Pinpoint the cell where the given text exists, returning its (X, Y) midpoint coordinate. 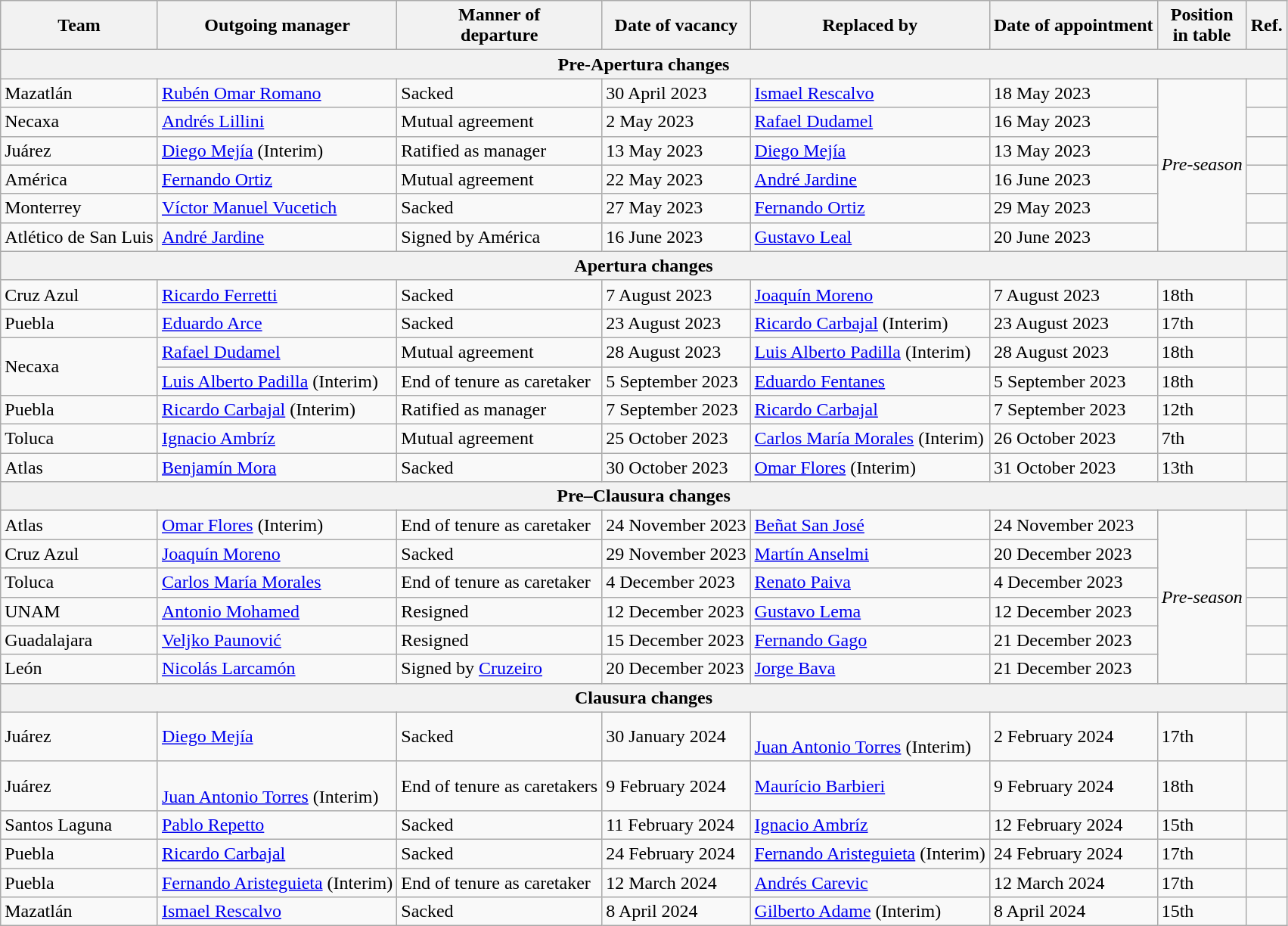
25 October 2023 (676, 439)
Renato Paiva (870, 583)
31 October 2023 (1073, 468)
Signed by América (499, 237)
Pre–Clausura changes (644, 496)
22 May 2023 (676, 179)
26 October 2023 (1073, 439)
Clausura changes (644, 698)
Atlético de San Luis (79, 237)
Fernando Gago (870, 640)
Veljko Paunović (277, 640)
30 October 2023 (676, 468)
Monterrey (79, 208)
Martín Anselmi (870, 554)
7th (1202, 439)
Guadalajara (79, 640)
Position in table (1202, 26)
Diego Mejía (Interim) (277, 151)
Jorge Bava (870, 669)
León (79, 669)
Nicolás Larcamón (277, 669)
30 April 2023 (676, 93)
Signed by Cruzeiro (499, 669)
Santos Laguna (79, 825)
Ref. (1266, 26)
Replaced by (870, 26)
Eduardo Fentanes (870, 381)
Pre-Apertura changes (644, 64)
Benjamín Mora (277, 468)
30 January 2024 (676, 737)
Team (79, 26)
UNAM (79, 611)
29 May 2023 (1073, 208)
13th (1202, 468)
2 February 2024 (1073, 737)
Eduardo Arce (277, 323)
27 May 2023 (676, 208)
Beñat San José (870, 525)
Date of vacancy (676, 26)
América (79, 179)
20 June 2023 (1073, 237)
29 November 2023 (676, 554)
Rubén Omar Romano (277, 93)
Outgoing manager (277, 26)
11 February 2024 (676, 825)
Ricardo Ferretti (277, 294)
15 December 2023 (676, 640)
Gustavo Lema (870, 611)
12 February 2024 (1073, 825)
16 May 2023 (1073, 122)
Gustavo Leal (870, 237)
18 May 2023 (1073, 93)
Pablo Repetto (277, 825)
Carlos María Morales (Interim) (870, 439)
Víctor Manuel Vucetich (277, 208)
End of tenure as caretakers (499, 785)
Apertura changes (644, 266)
Andrés Lillini (277, 122)
Carlos María Morales (277, 583)
12th (1202, 410)
Gilberto Adame (Interim) (870, 912)
Manner of departure (499, 26)
Antonio Mohamed (277, 611)
2 May 2023 (676, 122)
Date of appointment (1073, 26)
Andrés Carevic (870, 883)
Maurício Barbieri (870, 785)
